Return the (X, Y) coordinate for the center point of the cell that contains the specified text.  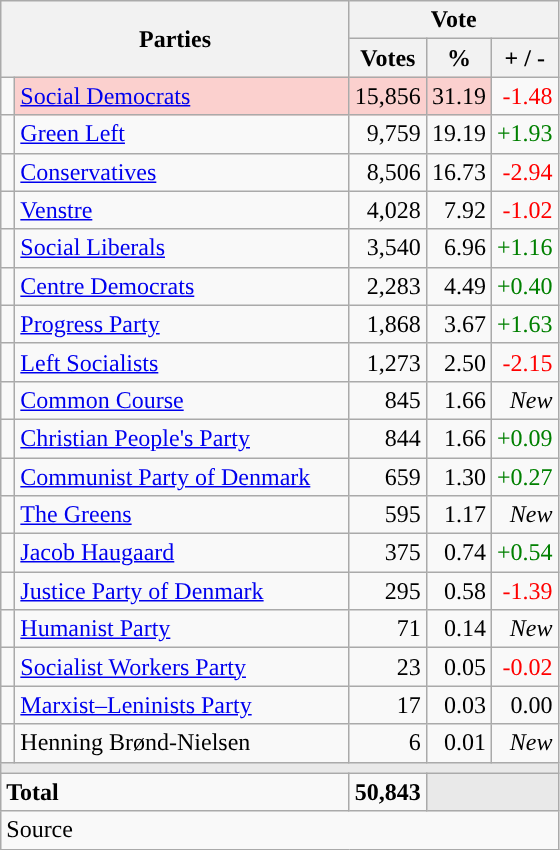
Christian People's Party (182, 438)
4,028 (388, 210)
17 (388, 705)
0.05 (458, 667)
0.14 (458, 629)
Conservatives (182, 172)
Votes (388, 58)
Justice Party of Denmark (182, 591)
6.96 (458, 248)
+1.93 (524, 134)
Venstre (182, 210)
375 (388, 553)
The Greens (182, 515)
8,506 (388, 172)
1.17 (458, 515)
4.49 (458, 286)
+0.27 (524, 477)
Marxist–Leninists Party (182, 705)
0.03 (458, 705)
-1.02 (524, 210)
7.92 (458, 210)
1,868 (388, 324)
Centre Democrats (182, 286)
Social Liberals (182, 248)
Parties (176, 39)
-1.48 (524, 96)
2.50 (458, 362)
2,283 (388, 286)
-2.94 (524, 172)
-0.02 (524, 667)
31.19 (458, 96)
0.00 (524, 705)
3,540 (388, 248)
295 (388, 591)
% (458, 58)
6 (388, 743)
-2.15 (524, 362)
+0.09 (524, 438)
Total (176, 792)
0.01 (458, 743)
19.19 (458, 134)
50,843 (388, 792)
Green Left (182, 134)
845 (388, 400)
Communist Party of Denmark (182, 477)
23 (388, 667)
9,759 (388, 134)
+1.16 (524, 248)
16.73 (458, 172)
Source (280, 830)
595 (388, 515)
Left Socialists (182, 362)
Humanist Party (182, 629)
+ / - (524, 58)
Vote (454, 20)
1.30 (458, 477)
Socialist Workers Party (182, 667)
71 (388, 629)
15,856 (388, 96)
Progress Party (182, 324)
+0.54 (524, 553)
+1.63 (524, 324)
-1.39 (524, 591)
844 (388, 438)
1,273 (388, 362)
Jacob Haugaard (182, 553)
Common Course (182, 400)
+0.40 (524, 286)
3.67 (458, 324)
Social Democrats (182, 96)
659 (388, 477)
Henning Brønd-Nielsen (182, 743)
0.58 (458, 591)
0.74 (458, 553)
